Return the (X, Y) coordinate for the center point of the cell that contains the specified text.  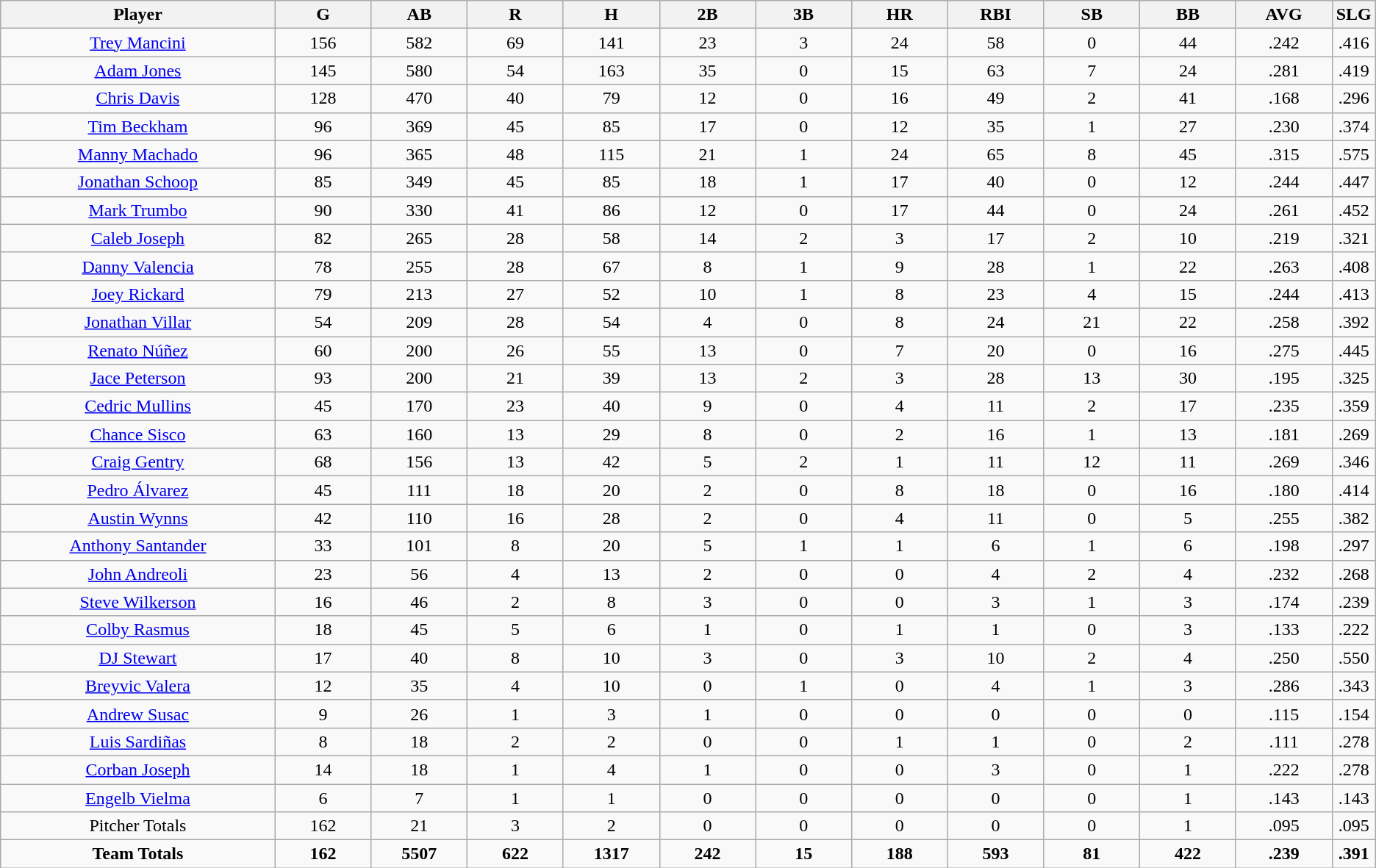
145 (323, 71)
Chris Davis (138, 98)
90 (323, 210)
.115 (1283, 714)
265 (419, 238)
.230 (1283, 126)
.297 (1354, 546)
.219 (1283, 238)
Danny Valencia (138, 266)
Austin Wynns (138, 518)
.181 (1283, 434)
39 (612, 379)
.268 (1354, 574)
.154 (1354, 714)
Jace Peterson (138, 379)
55 (612, 351)
Steve Wilkerson (138, 602)
.392 (1354, 322)
.168 (1283, 98)
.321 (1354, 238)
255 (419, 266)
Tim Beckham (138, 126)
.419 (1354, 71)
68 (323, 462)
.325 (1354, 379)
29 (612, 434)
.315 (1283, 154)
.414 (1354, 490)
188 (900, 854)
R (516, 15)
.359 (1354, 406)
.382 (1354, 518)
163 (612, 71)
.445 (1354, 351)
G (323, 15)
209 (419, 322)
78 (323, 266)
349 (419, 182)
101 (419, 546)
Corban Joseph (138, 770)
Caleb Joseph (138, 238)
Anthony Santander (138, 546)
160 (419, 434)
110 (419, 518)
Colby Rasmus (138, 630)
60 (323, 351)
.133 (1283, 630)
422 (1188, 854)
.195 (1283, 379)
170 (419, 406)
SLG (1354, 15)
.550 (1354, 658)
Jonathan Villar (138, 322)
93 (323, 379)
.111 (1283, 742)
52 (612, 294)
49 (995, 98)
Pedro Álvarez (138, 490)
582 (419, 43)
593 (995, 854)
56 (419, 574)
AVG (1283, 15)
Jonathan Schoop (138, 182)
81 (1092, 854)
AB (419, 15)
30 (1188, 379)
.575 (1354, 154)
86 (612, 210)
48 (516, 154)
John Andreoli (138, 574)
33 (323, 546)
.250 (1283, 658)
111 (419, 490)
.261 (1283, 210)
BB (1188, 15)
Manny Machado (138, 154)
Breyvic Valera (138, 686)
.374 (1354, 126)
580 (419, 71)
Adam Jones (138, 71)
Mark Trumbo (138, 210)
.255 (1283, 518)
.281 (1283, 71)
.452 (1354, 210)
82 (323, 238)
Andrew Susac (138, 714)
Luis Sardiñas (138, 742)
622 (516, 854)
Trey Mancini (138, 43)
Cedric Mullins (138, 406)
65 (995, 154)
.198 (1283, 546)
.408 (1354, 266)
.447 (1354, 182)
470 (419, 98)
.391 (1354, 854)
.242 (1283, 43)
115 (612, 154)
H (612, 15)
.413 (1354, 294)
213 (419, 294)
Engelb Vielma (138, 797)
DJ Stewart (138, 658)
141 (612, 43)
Chance Sisco (138, 434)
.286 (1283, 686)
Pitcher Totals (138, 826)
365 (419, 154)
69 (516, 43)
Joey Rickard (138, 294)
2B (707, 15)
.346 (1354, 462)
.416 (1354, 43)
.296 (1354, 98)
Team Totals (138, 854)
Player (138, 15)
5507 (419, 854)
128 (323, 98)
.263 (1283, 266)
.235 (1283, 406)
.174 (1283, 602)
3B (804, 15)
RBI (995, 15)
Craig Gentry (138, 462)
.275 (1283, 351)
.258 (1283, 322)
330 (419, 210)
369 (419, 126)
46 (419, 602)
242 (707, 854)
Renato Núñez (138, 351)
.180 (1283, 490)
67 (612, 266)
.343 (1354, 686)
HR (900, 15)
.232 (1283, 574)
1317 (612, 854)
SB (1092, 15)
